Determine the [X, Y] coordinate at the center of the cell enclosing the given text.  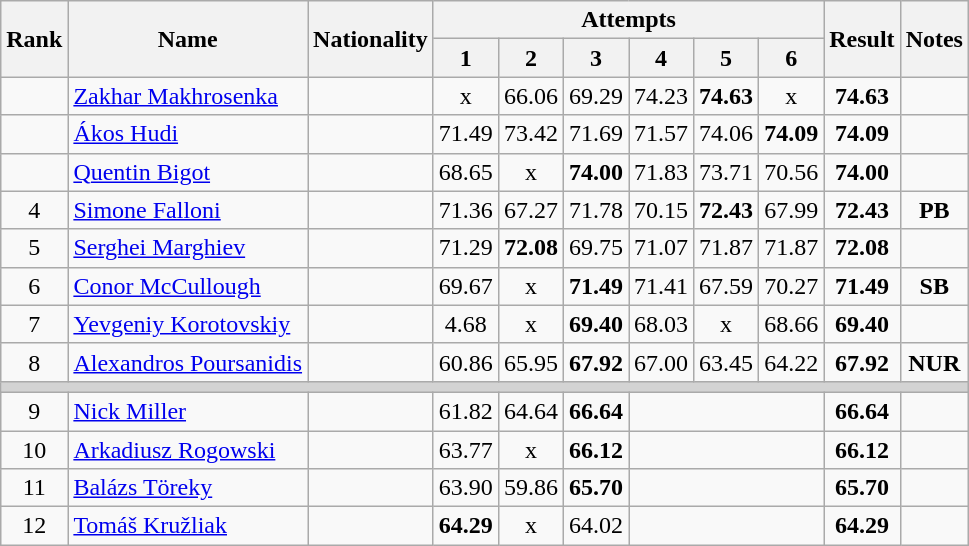
67.59 [726, 286]
66.06 [530, 96]
2 [530, 58]
Simone Falloni [188, 210]
64.02 [596, 526]
Result [862, 39]
67.99 [792, 210]
71.57 [660, 134]
70.56 [792, 172]
71.41 [660, 286]
63.45 [726, 362]
12 [34, 526]
Nationality [371, 39]
71.07 [660, 248]
Alexandros Poursanidis [188, 362]
63.77 [466, 449]
68.65 [466, 172]
68.03 [660, 324]
71.83 [660, 172]
8 [34, 362]
71.36 [466, 210]
Zakhar Makhrosenka [188, 96]
70.15 [660, 210]
65.95 [530, 362]
64.22 [792, 362]
1 [466, 58]
Yevgeniy Korotovskiy [188, 324]
Attempts [628, 20]
3 [596, 58]
Arkadiusz Rogowski [188, 449]
Ákos Hudi [188, 134]
Balázs Töreky [188, 488]
73.71 [726, 172]
11 [34, 488]
Conor McCullough [188, 286]
7 [34, 324]
60.86 [466, 362]
Serghei Marghiev [188, 248]
69.29 [596, 96]
Rank [34, 39]
9 [34, 411]
10 [34, 449]
63.90 [466, 488]
61.82 [466, 411]
Name [188, 39]
69.67 [466, 286]
74.23 [660, 96]
67.27 [530, 210]
SB [934, 286]
4.68 [466, 324]
70.27 [792, 286]
67.00 [660, 362]
Nick Miller [188, 411]
71.29 [466, 248]
Notes [934, 39]
74.06 [726, 134]
Tomáš Kružliak [188, 526]
73.42 [530, 134]
71.69 [596, 134]
PB [934, 210]
64.64 [530, 411]
59.86 [530, 488]
Quentin Bigot [188, 172]
68.66 [792, 324]
69.75 [596, 248]
NUR [934, 362]
71.78 [596, 210]
